For the text-containing cell, return its midpoint in (x, y) coordinate format. 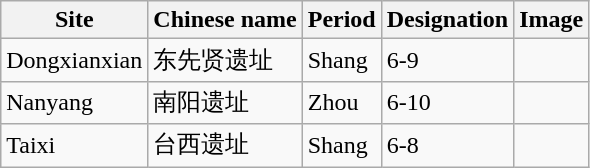
6-10 (447, 102)
Designation (447, 20)
Chinese name (225, 20)
Site (74, 20)
6-8 (447, 146)
Taixi (74, 146)
6-9 (447, 60)
Nanyang (74, 102)
Zhou (342, 102)
台西遗址 (225, 146)
Period (342, 20)
Dongxianxian (74, 60)
南阳遗址 (225, 102)
东先贤遗址 (225, 60)
Image (552, 20)
